Determine the [x, y] coordinate at the center of the cell enclosing the given text.  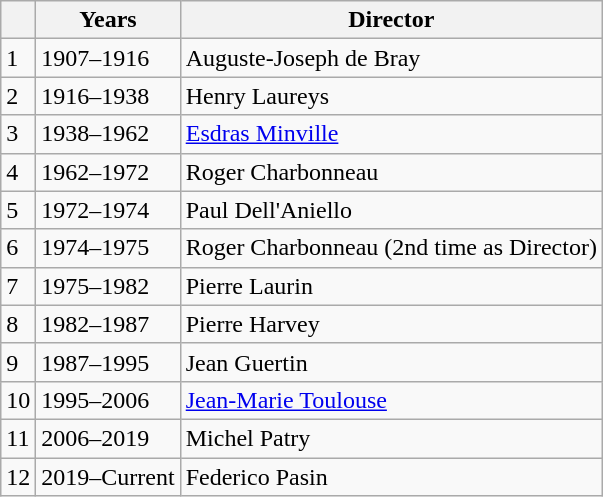
3 [18, 134]
Jean Guertin [391, 362]
1907–1916 [108, 58]
1916–1938 [108, 96]
1995–2006 [108, 400]
Jean-Marie Toulouse [391, 400]
Federico Pasin [391, 477]
1982–1987 [108, 324]
1974–1975 [108, 248]
2 [18, 96]
9 [18, 362]
1938–1962 [108, 134]
Auguste-Joseph de Bray [391, 58]
Michel Patry [391, 438]
Roger Charbonneau [391, 172]
10 [18, 400]
Years [108, 20]
Director [391, 20]
1972–1974 [108, 210]
Roger Charbonneau (2nd time as Director) [391, 248]
7 [18, 286]
1 [18, 58]
5 [18, 210]
4 [18, 172]
8 [18, 324]
2019–Current [108, 477]
Paul Dell'Aniello [391, 210]
Pierre Harvey [391, 324]
6 [18, 248]
Henry Laureys [391, 96]
Esdras Minville [391, 134]
1987–1995 [108, 362]
Pierre Laurin [391, 286]
12 [18, 477]
2006–2019 [108, 438]
1975–1982 [108, 286]
11 [18, 438]
1962–1972 [108, 172]
